Capture the cell that displays the provided text and extract its [X, Y] central coordinate. 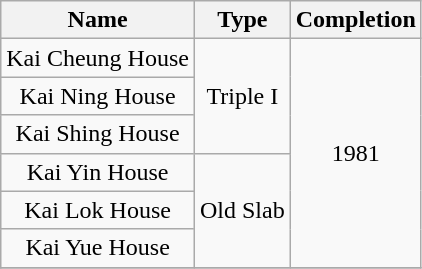
Kai Shing House [98, 134]
1981 [356, 153]
Type [242, 20]
Kai Yue House [98, 248]
Kai Yin House [98, 172]
Completion [356, 20]
Triple I [242, 96]
Kai Cheung House [98, 58]
Old Slab [242, 210]
Name [98, 20]
Kai Ning House [98, 96]
Kai Lok House [98, 210]
